Provide the [x, y] coordinate of the cell's center where the given text is located.  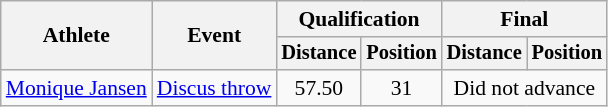
Event [214, 36]
57.50 [318, 88]
Did not advance [524, 88]
Monique Jansen [76, 88]
Final [524, 19]
Discus throw [214, 88]
Qualification [358, 19]
Athlete [76, 36]
31 [401, 88]
